Extract the (X, Y) coordinate from the center of the cell holding the provided text.  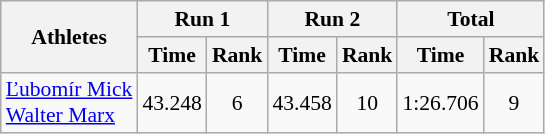
10 (368, 102)
6 (238, 102)
Total (470, 19)
Athletes (70, 36)
Run 2 (332, 19)
43.458 (302, 102)
Ľubomír MickWalter Marx (70, 102)
Run 1 (202, 19)
1:26.706 (440, 102)
43.248 (172, 102)
9 (514, 102)
